Find where the given text appears and provide that cell's center as [x, y] coordinate. 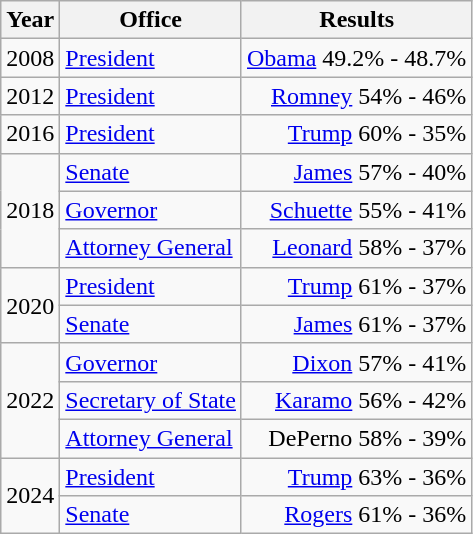
Obama 49.2% - 48.7% [356, 58]
Trump 61% - 37% [356, 286]
Trump 63% - 36% [356, 477]
James 57% - 40% [356, 172]
Schuette 55% - 41% [356, 210]
2018 [30, 210]
2020 [30, 305]
Karamo 56% - 42% [356, 400]
James 61% - 37% [356, 324]
Office [151, 20]
2012 [30, 96]
Romney 54% - 46% [356, 96]
Trump 60% - 35% [356, 134]
Year [30, 20]
Secretary of State [151, 400]
Dixon 57% - 41% [356, 362]
Rogers 61% - 36% [356, 515]
Leonard 58% - 37% [356, 248]
DePerno 58% - 39% [356, 438]
Results [356, 20]
2016 [30, 134]
2024 [30, 496]
2008 [30, 58]
2022 [30, 400]
